Provide the (X, Y) coordinate of the cell's center where the given text is located.  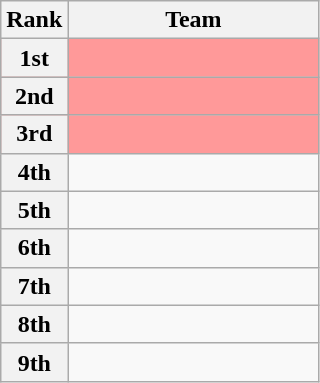
3rd (34, 134)
4th (34, 172)
8th (34, 324)
5th (34, 210)
7th (34, 286)
1st (34, 58)
2nd (34, 96)
6th (34, 248)
Rank (34, 20)
9th (34, 362)
Team (194, 20)
